Provide the (x, y) coordinate of the cell's center where the given text is located.  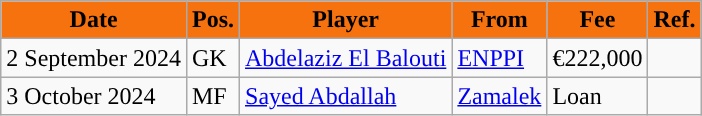
ENPPI (500, 58)
Date (94, 20)
Player (346, 20)
Fee (598, 20)
Sayed Abdallah (346, 96)
Zamalek (500, 96)
MF (212, 96)
Loan (598, 96)
From (500, 20)
Abdelaziz El Balouti (346, 58)
2 September 2024 (94, 58)
Pos. (212, 20)
GK (212, 58)
€222,000 (598, 58)
3 October 2024 (94, 96)
Ref. (674, 20)
